From the cell containing the given text, extract its center point as [x, y] coordinate. 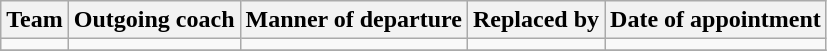
Outgoing coach [154, 20]
Team [35, 20]
Manner of departure [354, 20]
Replaced by [536, 20]
Date of appointment [716, 20]
